Determine the (X, Y) coordinate at the center of the cell enclosing the given text.  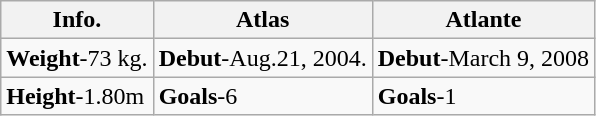
Atlas (262, 20)
Goals-1 (483, 96)
Goals-6 (262, 96)
Height-1.80m (77, 96)
Debut-March 9, 2008 (483, 58)
Debut-Aug.21, 2004. (262, 58)
Atlante (483, 20)
Weight-73 kg. (77, 58)
Info. (77, 20)
